Scan for the cell matching the given text and deliver its (x, y) coordinate at center. 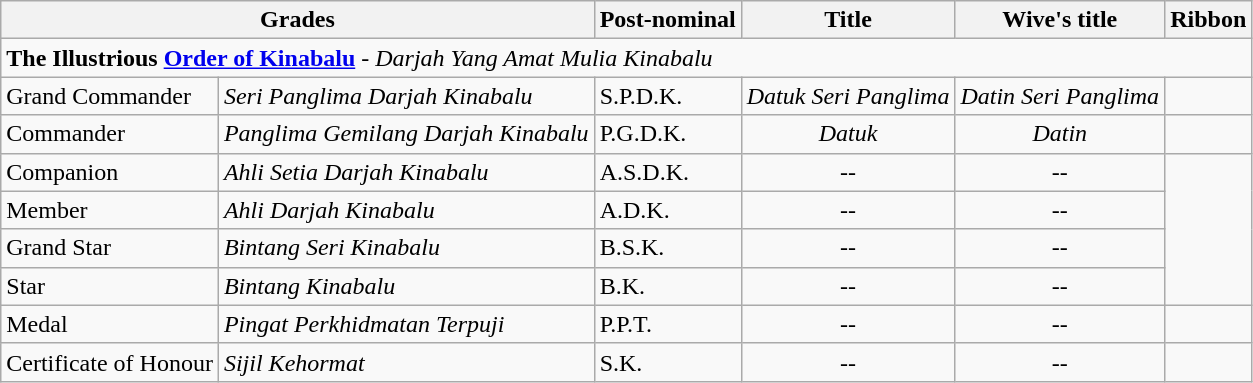
Datuk (848, 134)
Star (110, 286)
Bintang Kinabalu (406, 286)
Grand Commander (110, 96)
Ahli Darjah Kinabalu (406, 210)
S.K. (668, 362)
Certificate of Honour (110, 362)
Ahli Setia Darjah Kinabalu (406, 172)
Panglima Gemilang Darjah Kinabalu (406, 134)
Member (110, 210)
A.D.K. (668, 210)
Datin (1060, 134)
S.P.D.K. (668, 96)
Datuk Seri Panglima (848, 96)
B.S.K. (668, 248)
Datin Seri Panglima (1060, 96)
Ribbon (1208, 20)
Pingat Perkhidmatan Terpuji (406, 324)
Commander (110, 134)
Bintang Seri Kinabalu (406, 248)
Companion (110, 172)
A.S.D.K. (668, 172)
P.P.T. (668, 324)
Wive's title (1060, 20)
B.K. (668, 286)
Grand Star (110, 248)
Medal (110, 324)
The Illustrious Order of Kinabalu - Darjah Yang Amat Mulia Kinabalu (626, 58)
P.G.D.K. (668, 134)
Grades (298, 20)
Sijil Kehormat (406, 362)
Title (848, 20)
Post-nominal (668, 20)
Seri Panglima Darjah Kinabalu (406, 96)
